Detect which cell encompasses the target text, then output its [x, y] center coordinate. 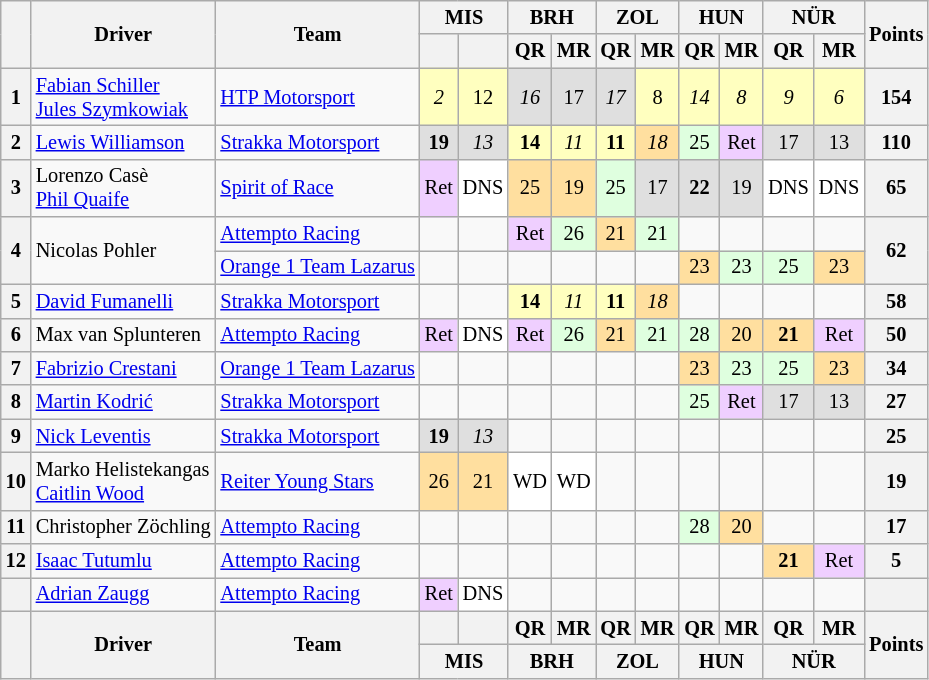
Fabian Schiller Jules Szymkowiak [124, 97]
Isaac Tutumlu [124, 561]
3 [16, 188]
Adrian Zaugg [124, 594]
Spirit of Race [317, 188]
Nicolas Pohler [124, 250]
34 [896, 368]
62 [896, 250]
50 [896, 335]
Lewis Williamson [124, 142]
David Fumanelli [124, 301]
10 [16, 481]
58 [896, 301]
Fabrizio Crestani [124, 368]
110 [896, 142]
65 [896, 188]
Martin Kodrić [124, 402]
4 [16, 250]
Nick Leventis [124, 436]
Christopher Zöchling [124, 527]
27 [896, 402]
1 [16, 97]
Lorenzo Casè Phil Quaife [124, 188]
Max van Splunteren [124, 335]
Marko Helistekangas Caitlin Wood [124, 481]
154 [896, 97]
22 [699, 188]
Reiter Young Stars [317, 481]
7 [16, 368]
HTP Motorsport [317, 97]
16 [530, 97]
